Provide the (x, y) coordinate of the cell's center where the given text is located.  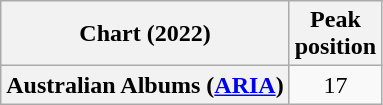
17 (335, 85)
Peakposition (335, 34)
Australian Albums (ARIA) (145, 85)
Chart (2022) (145, 34)
